Return the [X, Y] coordinate for the center point of the cell that contains the specified text.  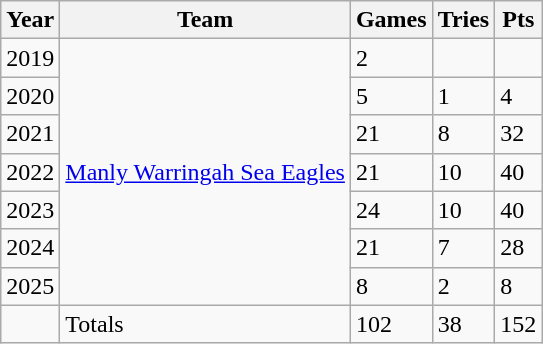
32 [518, 134]
2020 [30, 96]
2024 [30, 248]
Year [30, 20]
102 [391, 324]
28 [518, 248]
5 [391, 96]
Tries [464, 20]
1 [464, 96]
Pts [518, 20]
Manly Warringah Sea Eagles [206, 172]
7 [464, 248]
2021 [30, 134]
Team [206, 20]
4 [518, 96]
2019 [30, 58]
2022 [30, 172]
38 [464, 324]
152 [518, 324]
24 [391, 210]
2025 [30, 286]
Totals [206, 324]
Games [391, 20]
2023 [30, 210]
